Pinpoint the cell where the given text exists, returning its [X, Y] midpoint coordinate. 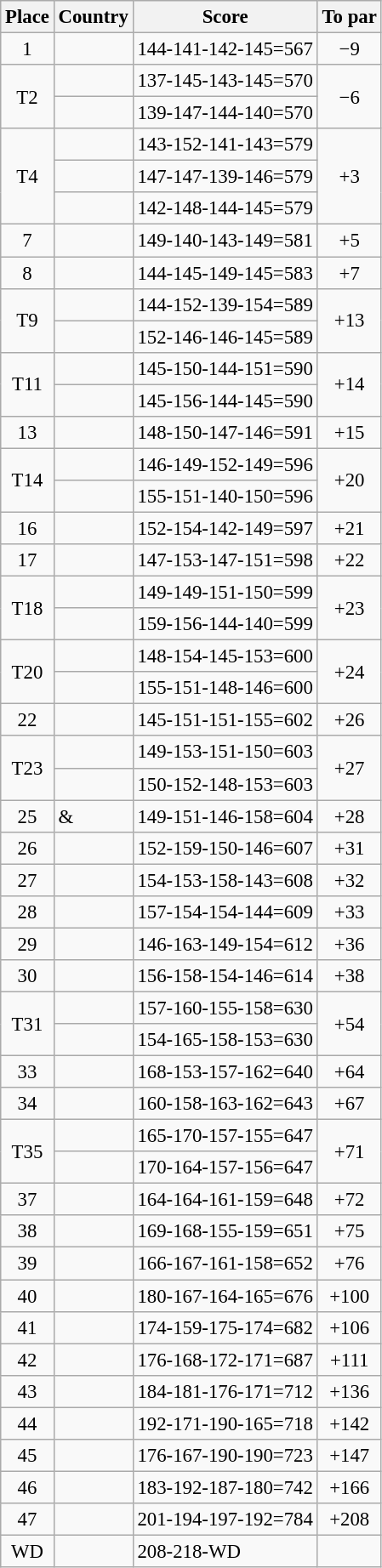
+67 [349, 1104]
+27 [349, 769]
183-192-187-180=742 [225, 1487]
145-156-144-145=590 [225, 401]
Country [94, 17]
164-164-161-159=648 [225, 1200]
154-153-158-143=608 [225, 880]
142-148-144-145=579 [225, 208]
+72 [349, 1200]
180-167-164-165=676 [225, 1296]
+106 [349, 1327]
−9 [349, 49]
16 [27, 528]
176-167-190-190=723 [225, 1456]
+15 [349, 433]
139-147-144-140=570 [225, 113]
29 [27, 944]
−6 [349, 97]
T11 [27, 384]
25 [27, 816]
22 [27, 720]
143-152-141-143=579 [225, 145]
154-165-158-153=630 [225, 1040]
T18 [27, 609]
144-141-142-145=567 [225, 49]
+36 [349, 944]
137-145-143-145=570 [225, 81]
T23 [27, 769]
45 [27, 1456]
+20 [349, 480]
157-160-155-158=630 [225, 1008]
+54 [349, 1024]
+64 [349, 1072]
+75 [349, 1232]
148-150-147-146=591 [225, 433]
159-156-144-140=599 [225, 624]
146-149-152-149=596 [225, 464]
148-154-145-153=600 [225, 656]
T9 [27, 320]
+147 [349, 1456]
+3 [349, 177]
149-151-146-158=604 [225, 816]
+33 [349, 912]
27 [27, 880]
46 [27, 1487]
Score [225, 17]
176-168-172-171=687 [225, 1360]
+32 [349, 880]
& [94, 816]
+31 [349, 848]
149-149-151-150=599 [225, 593]
T31 [27, 1024]
To par [349, 17]
201-194-197-192=784 [225, 1520]
T20 [27, 672]
42 [27, 1360]
+26 [349, 720]
+5 [349, 241]
41 [27, 1327]
37 [27, 1200]
17 [27, 560]
192-171-190-165=718 [225, 1423]
168-153-157-162=640 [225, 1072]
T14 [27, 480]
149-153-151-150=603 [225, 753]
+71 [349, 1151]
145-150-144-151=590 [225, 368]
Place [27, 17]
+100 [349, 1296]
+21 [349, 528]
+24 [349, 672]
T2 [27, 97]
208-218-WD [225, 1551]
160-158-163-162=643 [225, 1104]
38 [27, 1232]
152-159-150-146=607 [225, 848]
170-164-157-156=647 [225, 1167]
8 [27, 273]
146-163-149-154=612 [225, 944]
155-151-148-146=600 [225, 688]
T35 [27, 1151]
30 [27, 976]
+142 [349, 1423]
+22 [349, 560]
+7 [349, 273]
+136 [349, 1391]
165-170-157-155=647 [225, 1136]
149-140-143-149=581 [225, 241]
157-154-154-144=609 [225, 912]
144-152-139-154=589 [225, 304]
152-146-146-145=589 [225, 337]
166-167-161-158=652 [225, 1264]
43 [27, 1391]
+28 [349, 816]
34 [27, 1104]
39 [27, 1264]
144-145-149-145=583 [225, 273]
155-151-140-150=596 [225, 497]
28 [27, 912]
+38 [349, 976]
169-168-155-159=651 [225, 1232]
+13 [349, 320]
+208 [349, 1520]
145-151-151-155=602 [225, 720]
150-152-148-153=603 [225, 784]
147-153-147-151=598 [225, 560]
47 [27, 1520]
WD [27, 1551]
147-147-139-146=579 [225, 177]
174-159-175-174=682 [225, 1327]
26 [27, 848]
+166 [349, 1487]
T4 [27, 177]
+76 [349, 1264]
+111 [349, 1360]
40 [27, 1296]
33 [27, 1072]
44 [27, 1423]
13 [27, 433]
+23 [349, 609]
1 [27, 49]
156-158-154-146=614 [225, 976]
7 [27, 241]
+14 [349, 384]
184-181-176-171=712 [225, 1391]
152-154-142-149=597 [225, 528]
